Find where the given text appears and provide that cell's center as [x, y] coordinate. 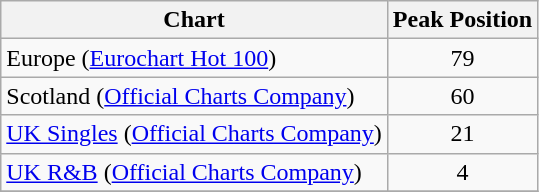
4 [462, 172]
Europe (Eurochart Hot 100) [194, 58]
UK Singles (Official Charts Company) [194, 134]
21 [462, 134]
60 [462, 96]
UK R&B (Official Charts Company) [194, 172]
Peak Position [462, 20]
Chart [194, 20]
Scotland (Official Charts Company) [194, 96]
79 [462, 58]
